Extract the [X, Y] coordinate from the center of the cell holding the provided text.  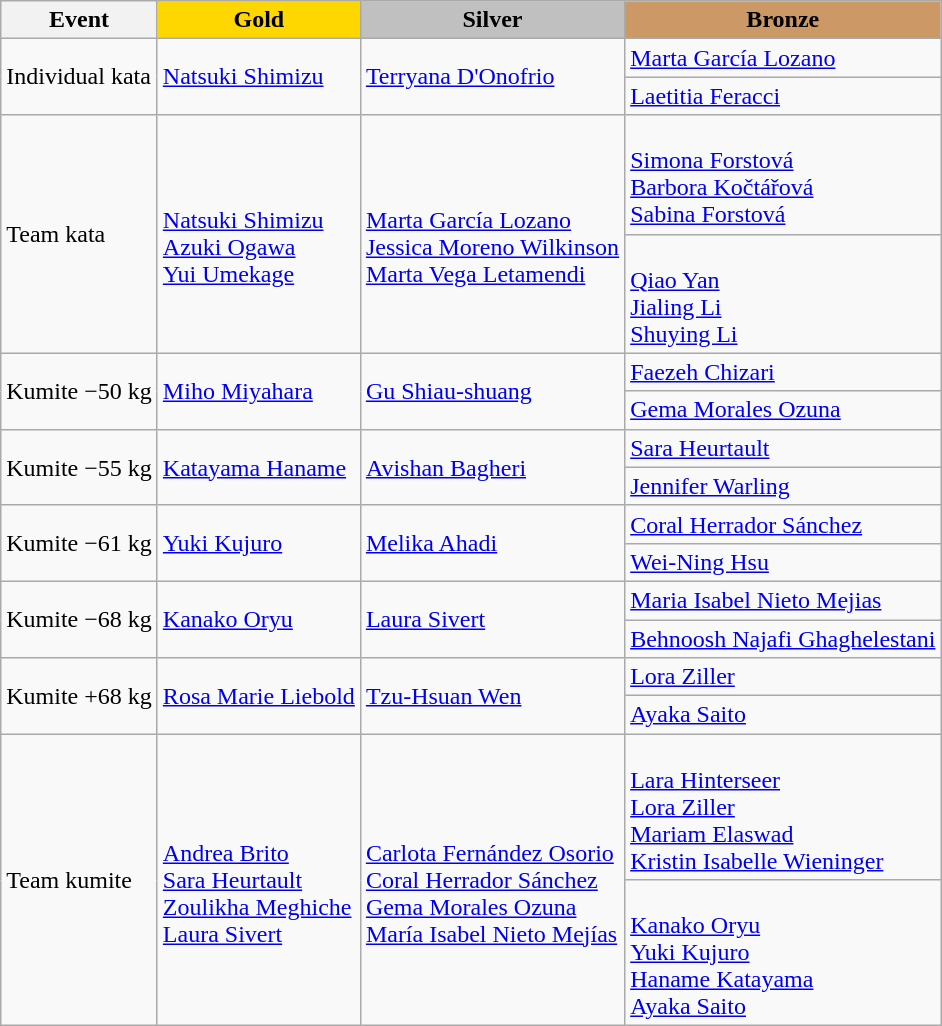
Laetitia Feracci [783, 96]
Laura Sivert [492, 619]
Maria Isabel Nieto Mejias [783, 600]
Melika Ahadi [492, 543]
Rosa Marie Liebold [258, 696]
Natsuki Shimizu [258, 77]
Event [80, 20]
Natsuki ShimizuAzuki OgawaYui Umekage [258, 234]
Simona ForstováBarbora KočtářováSabina Forstová [783, 174]
Yuki Kujuro [258, 543]
Gu Shiau-shuang [492, 391]
Kanako Oryu [258, 619]
Sara Heurtault [783, 448]
Terryana D'Onofrio [492, 77]
Jennifer Warling [783, 486]
Kumite −61 kg [80, 543]
Faezeh Chizari [783, 372]
Tzu-Hsuan Wen [492, 696]
Marta García Lozano [783, 58]
Lora Ziller [783, 677]
Marta García LozanoJessica Moreno WilkinsonMarta Vega Letamendi [492, 234]
Ayaka Saito [783, 715]
Qiao YanJialing LiShuying Li [783, 294]
Coral Herrador Sánchez [783, 524]
Behnoosh Najafi Ghaghelestani [783, 639]
Katayama Haname [258, 467]
Kumite +68 kg [80, 696]
Silver [492, 20]
Kanako OryuYuki KujuroHaname KatayamaAyaka Saito [783, 953]
Team kata [80, 234]
Kumite −55 kg [80, 467]
Andrea BritoSara HeurtaultZoulikha MeghicheLaura Sivert [258, 880]
Kumite −68 kg [80, 619]
Team kumite [80, 880]
Lara HinterseerLora ZillerMariam ElaswadKristin Isabelle Wieninger [783, 807]
Wei-Ning Hsu [783, 562]
Miho Miyahara [258, 391]
Gold [258, 20]
Individual kata [80, 77]
Gema Morales Ozuna [783, 410]
Bronze [783, 20]
Kumite −50 kg [80, 391]
Avishan Bagheri [492, 467]
Carlota Fernández OsorioCoral Herrador SánchezGema Morales OzunaMaría Isabel Nieto Mejías [492, 880]
